Scan for the cell matching the given text and deliver its [x, y] coordinate at center. 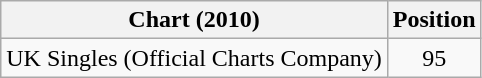
95 [434, 58]
UK Singles (Official Charts Company) [194, 58]
Chart (2010) [194, 20]
Position [434, 20]
